Find where the given text appears and provide that cell's center as (x, y) coordinate. 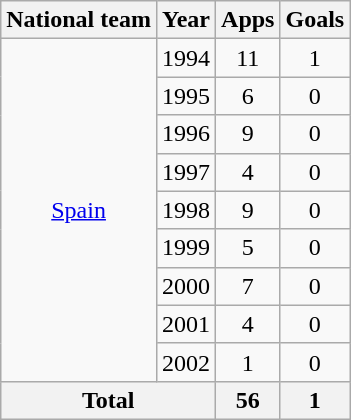
1995 (186, 96)
7 (248, 286)
Year (186, 20)
2000 (186, 286)
Total (108, 400)
1999 (186, 248)
11 (248, 58)
6 (248, 96)
1994 (186, 58)
Goals (315, 20)
1997 (186, 172)
National team (79, 20)
2002 (186, 362)
2001 (186, 324)
Apps (248, 20)
5 (248, 248)
1996 (186, 134)
1998 (186, 210)
56 (248, 400)
Spain (79, 210)
